Pinpoint the cell where the given text exists, returning its (x, y) midpoint coordinate. 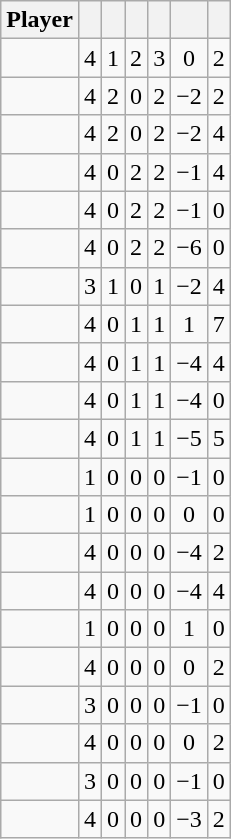
Player (40, 20)
−3 (190, 819)
−5 (190, 438)
−6 (190, 248)
5 (218, 438)
7 (218, 324)
